Determine the [x, y] coordinate at the center of the cell enclosing the given text.  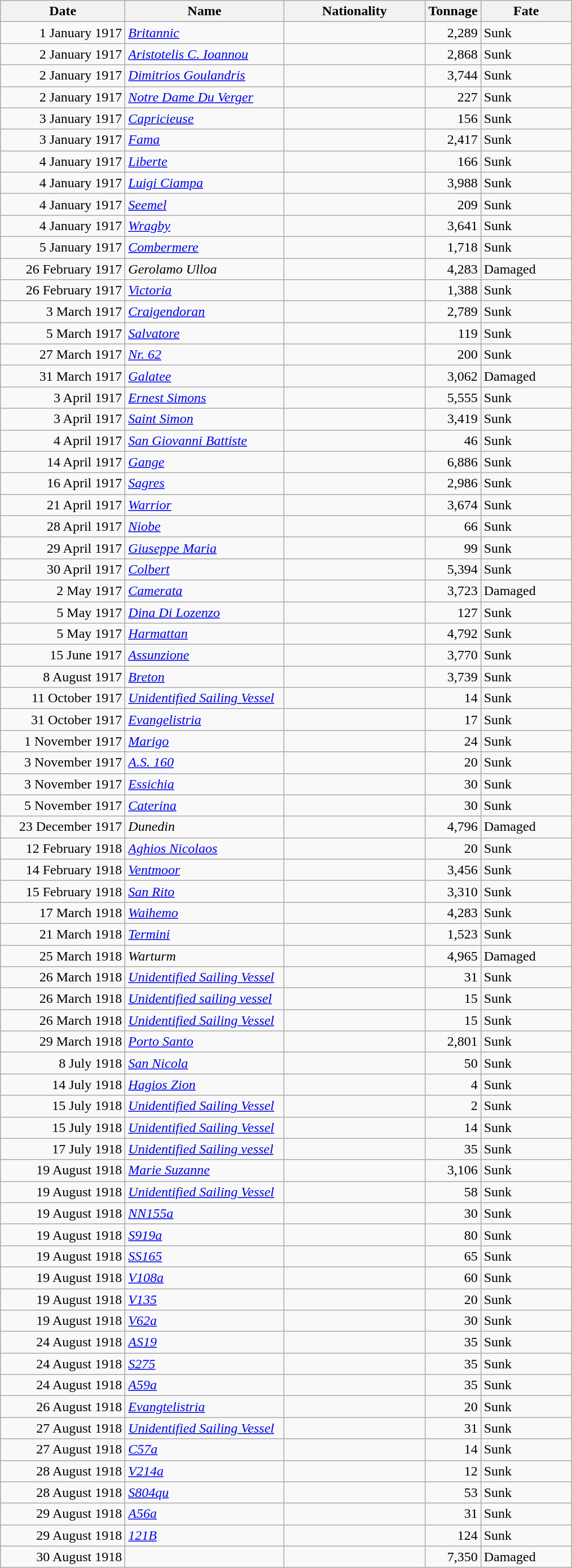
1 November 1917 [63, 741]
NN155a [204, 1213]
3,310 [453, 891]
4,796 [453, 827]
24 [453, 741]
1,718 [453, 247]
4 April 1917 [63, 441]
Victoria [204, 290]
San Rito [204, 891]
2 [453, 1106]
Warturm [204, 956]
Unidentified Sailing vessel [204, 1149]
17 [453, 720]
Combermere [204, 247]
C57a [204, 1450]
3,723 [453, 591]
Britannic [204, 33]
3,456 [453, 870]
Ventmoor [204, 870]
200 [453, 355]
Seemel [204, 204]
21 March 1918 [63, 934]
Saint Simon [204, 419]
3,674 [453, 505]
Evangtelistria [204, 1407]
6,886 [453, 462]
29 March 1918 [63, 1042]
3,744 [453, 76]
23 December 1917 [63, 827]
2 May 1917 [63, 591]
Galatee [204, 376]
127 [453, 612]
A.S. 160 [204, 763]
Colbert [204, 569]
7,350 [453, 1557]
V108a [204, 1278]
46 [453, 441]
80 [453, 1235]
Capricieuse [204, 118]
V214a [204, 1471]
156 [453, 118]
Essichia [204, 784]
227 [453, 97]
27 March 1917 [63, 355]
S919a [204, 1235]
5 January 1917 [63, 247]
Evangelistria [204, 720]
Aghios Nicolaos [204, 848]
A59a [204, 1385]
3,770 [453, 655]
5 March 1917 [63, 333]
66 [453, 526]
4 [453, 1085]
SS165 [204, 1256]
Giuseppe Maria [204, 548]
Breton [204, 677]
25 March 1918 [63, 956]
Marie Suzanne [204, 1170]
17 March 1918 [63, 913]
Luigi Ciampa [204, 183]
Dina Di Lozenzo [204, 612]
San Giovanni Battiste [204, 441]
Gange [204, 462]
50 [453, 1063]
Porto Santo [204, 1042]
Warrior [204, 505]
Salvatore [204, 333]
3,641 [453, 226]
3,062 [453, 376]
Camerata [204, 591]
5,394 [453, 569]
Gerolamo Ulloa [204, 269]
30 August 1918 [63, 1557]
Ernest Simons [204, 398]
15 February 1918 [63, 891]
Aristotelis C. Ioannou [204, 54]
Craigendoran [204, 312]
26 August 1918 [63, 1407]
Niobe [204, 526]
1,388 [453, 290]
S275 [204, 1364]
2,801 [453, 1042]
14 February 1918 [63, 870]
Tonnage [453, 11]
8 July 1918 [63, 1063]
Assunzione [204, 655]
58 [453, 1192]
60 [453, 1278]
Nationality [354, 11]
11 October 1917 [63, 698]
209 [453, 204]
V62a [204, 1321]
31 October 1917 [63, 720]
3,106 [453, 1170]
Fama [204, 140]
14 July 1918 [63, 1085]
Termini [204, 934]
Hagios Zion [204, 1085]
28 April 1917 [63, 526]
Wragby [204, 226]
Dunedin [204, 827]
Notre Dame Du Verger [204, 97]
San Nicola [204, 1063]
15 June 1917 [63, 655]
5,555 [453, 398]
Name [204, 11]
53 [453, 1492]
1,523 [453, 934]
2,789 [453, 312]
121B [204, 1535]
Date [63, 11]
2,289 [453, 33]
V135 [204, 1299]
12 [453, 1471]
Waihemo [204, 913]
AS19 [204, 1342]
S804qu [204, 1492]
29 April 1917 [63, 548]
99 [453, 548]
Liberte [204, 161]
3,988 [453, 183]
1 January 1917 [63, 33]
119 [453, 333]
31 March 1917 [63, 376]
Marigo [204, 741]
Sagres [204, 483]
4,792 [453, 634]
16 April 1917 [63, 483]
Fate [526, 11]
A56a [204, 1514]
17 July 1918 [63, 1149]
3,739 [453, 677]
12 February 1918 [63, 848]
2,417 [453, 140]
21 April 1917 [63, 505]
3 March 1917 [63, 312]
166 [453, 161]
14 April 1917 [63, 462]
4,965 [453, 956]
2,986 [453, 483]
124 [453, 1535]
3,419 [453, 419]
2,868 [453, 54]
8 August 1917 [63, 677]
5 November 1917 [63, 805]
Caterina [204, 805]
Harmattan [204, 634]
65 [453, 1256]
30 April 1917 [63, 569]
Dimitrios Goulandris [204, 76]
Unidentified sailing vessel [204, 999]
Nr. 62 [204, 355]
